Scan for the cell matching the given text and deliver its [X, Y] coordinate at center. 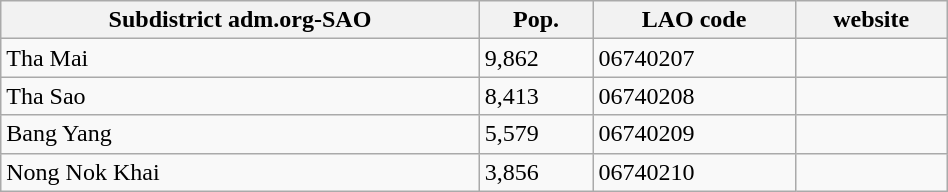
Tha Mai [240, 58]
website [871, 20]
5,579 [536, 134]
06740209 [694, 134]
Bang Yang [240, 134]
Pop. [536, 20]
Nong Nok Khai [240, 172]
8,413 [536, 96]
3,856 [536, 172]
Subdistrict adm.org-SAO [240, 20]
06740210 [694, 172]
06740208 [694, 96]
06740207 [694, 58]
Tha Sao [240, 96]
9,862 [536, 58]
LAO code [694, 20]
